From the cell containing the given text, extract its center point as (X, Y) coordinate. 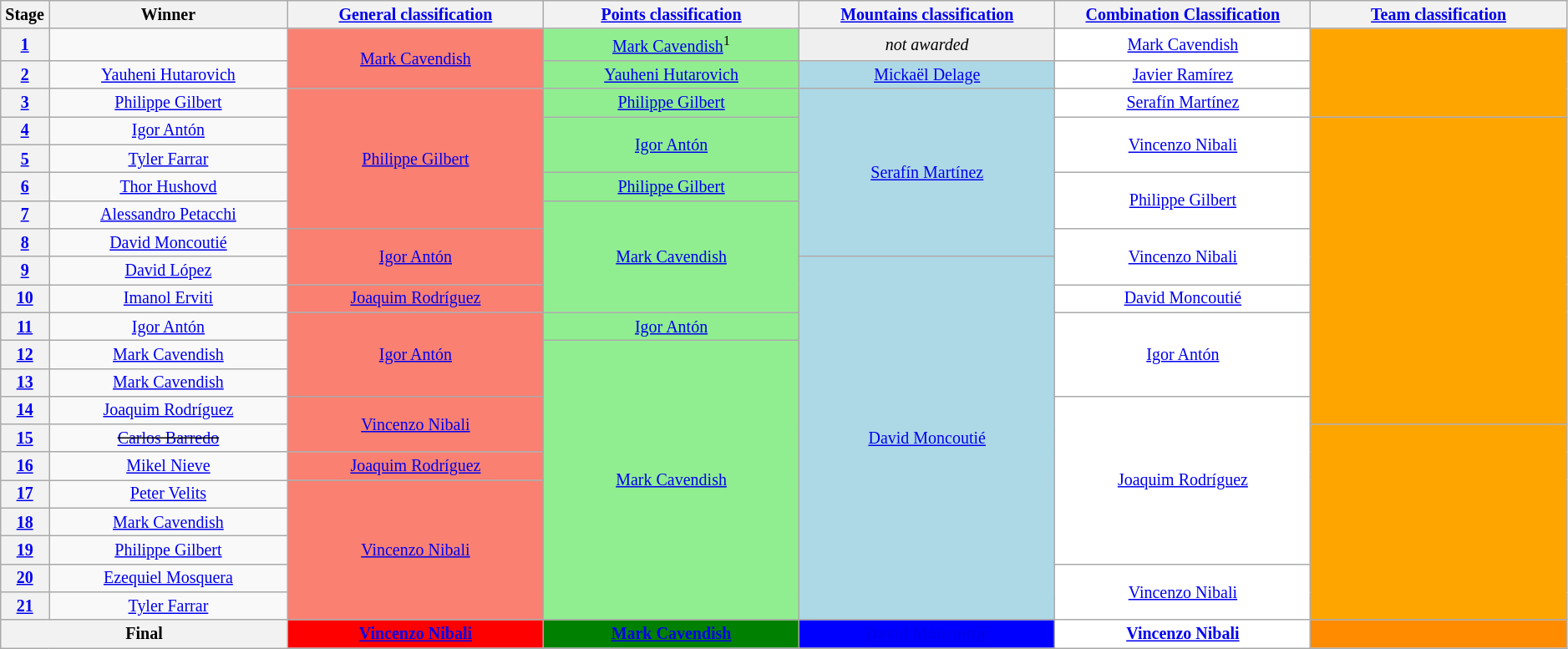
9 (25, 271)
Ezequiel Mosquera (169, 578)
15 (25, 438)
Mikel Nieve (169, 466)
6 (25, 187)
16 (25, 466)
2 (25, 75)
Mickaël Delage (927, 75)
Peter Velits (169, 494)
7 (25, 215)
17 (25, 494)
1 (25, 45)
Imanol Erviti (169, 299)
Mark Cavendish1 (671, 45)
14 (25, 411)
Combination Classification (1183, 15)
12 (25, 354)
20 (25, 578)
Javier Ramírez (1183, 75)
19 (25, 550)
5 (25, 159)
Points classification (671, 15)
8 (25, 242)
4 (25, 130)
David López (169, 271)
11 (25, 326)
Thor Hushovd (169, 187)
not awarded (927, 45)
10 (25, 299)
13 (25, 383)
18 (25, 523)
3 (25, 104)
Carlos Barredo (169, 438)
Mountains classification (927, 15)
Team classification (1439, 15)
General classification (415, 15)
Final (145, 635)
Winner (169, 15)
Alessandro Petacchi (169, 215)
21 (25, 606)
Stage (25, 15)
